Return (X, Y) of the center of cell containing provided text 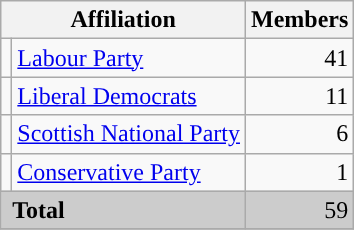
59 (300, 210)
Labour Party (129, 58)
Total (124, 210)
Liberal Democrats (129, 96)
11 (300, 96)
Scottish National Party (129, 134)
Affiliation (124, 20)
Members (300, 20)
1 (300, 172)
Conservative Party (129, 172)
6 (300, 134)
41 (300, 58)
